Pinpoint the cell where the given text exists, returning its (X, Y) midpoint coordinate. 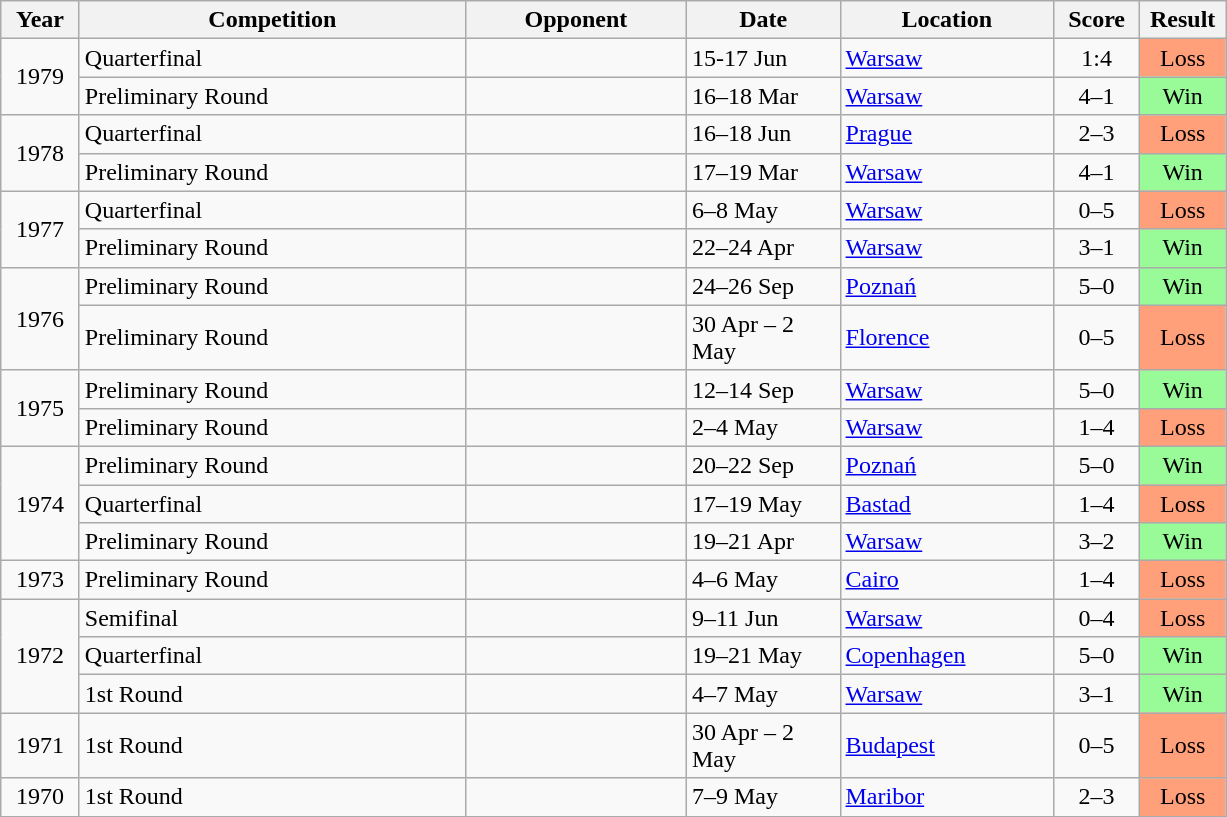
17–19 May (763, 503)
20–22 Sep (763, 465)
0–4 (1097, 618)
4–7 May (763, 694)
9–11 Jun (763, 618)
19–21 Apr (763, 542)
1977 (40, 229)
Opponent (576, 20)
15-17 Jun (763, 58)
1:4 (1097, 58)
1971 (40, 746)
Florence (947, 338)
17–19 Mar (763, 172)
Score (1097, 20)
Copenhagen (947, 656)
Date (763, 20)
19–21 May (763, 656)
1974 (40, 503)
Semifinal (272, 618)
Maribor (947, 797)
Prague (947, 134)
Result (1183, 20)
4–6 May (763, 580)
1975 (40, 408)
Cairo (947, 580)
Competition (272, 20)
22–24 Apr (763, 248)
12–14 Sep (763, 389)
2–4 May (763, 427)
16–18 Mar (763, 96)
1978 (40, 153)
3–2 (1097, 542)
24–26 Sep (763, 286)
16–18 Jun (763, 134)
Bastad (947, 503)
7–9 May (763, 797)
Location (947, 20)
Year (40, 20)
1972 (40, 656)
6–8 May (763, 210)
Budapest (947, 746)
1979 (40, 77)
1976 (40, 318)
1970 (40, 797)
1973 (40, 580)
